Return the [x, y] coordinate for the center point of the cell that contains the specified text.  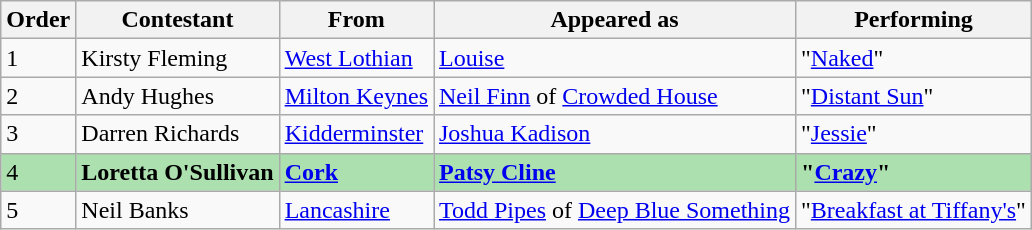
Cork [356, 172]
"Naked" [914, 58]
Contestant [178, 20]
Louise [615, 58]
Lancashire [356, 210]
Neil Banks [178, 210]
"Crazy" [914, 172]
Performing [914, 20]
Appeared as [615, 20]
4 [38, 172]
3 [38, 134]
Darren Richards [178, 134]
Milton Keynes [356, 96]
Joshua Kadison [615, 134]
2 [38, 96]
Kirsty Fleming [178, 58]
Kidderminster [356, 134]
From [356, 20]
"Jessie" [914, 134]
Patsy Cline [615, 172]
Neil Finn of Crowded House [615, 96]
5 [38, 210]
West Lothian [356, 58]
Order [38, 20]
1 [38, 58]
"Distant Sun" [914, 96]
Andy Hughes [178, 96]
Loretta O'Sullivan [178, 172]
"Breakfast at Tiffany's" [914, 210]
Todd Pipes of Deep Blue Something [615, 210]
